Return the (x, y) coordinate for the center point of the cell that contains the specified text.  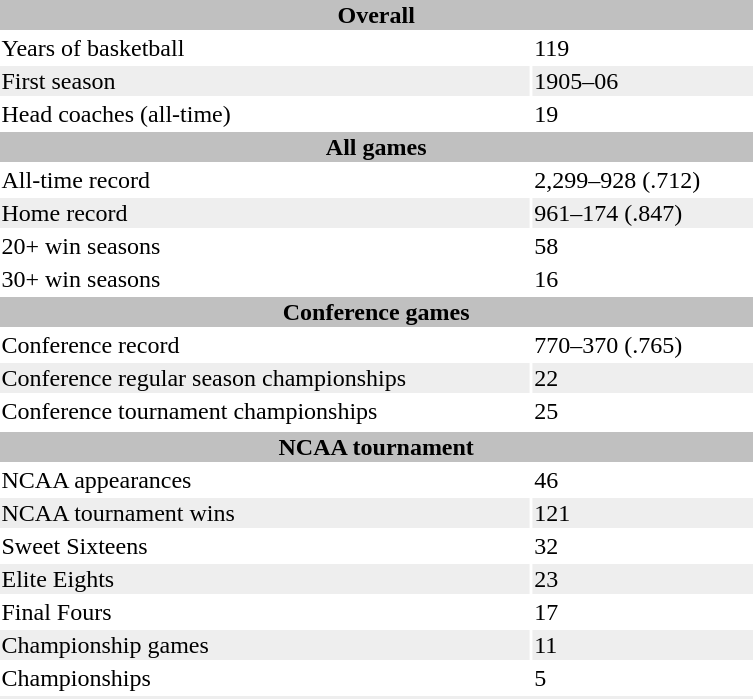
Head coaches (all-time) (265, 114)
961–174 (.847) (643, 213)
46 (643, 480)
NCAA tournament wins (265, 513)
770–370 (.765) (643, 345)
NCAA tournament (376, 447)
2,299–928 (.712) (643, 180)
Years of basketball (265, 48)
First season (265, 81)
119 (643, 48)
121 (643, 513)
Overall (376, 15)
20+ win seasons (265, 246)
19 (643, 114)
Championships (265, 678)
16 (643, 279)
17 (643, 612)
Final Fours (265, 612)
58 (643, 246)
Sweet Sixteens (265, 546)
All games (376, 147)
Conference games (376, 312)
NCAA appearances (265, 480)
Home record (265, 213)
5 (643, 678)
Conference regular season championships (265, 378)
23 (643, 579)
Championship games (265, 645)
Elite Eights (265, 579)
22 (643, 378)
Conference tournament championships (265, 411)
1905–06 (643, 81)
Conference record (265, 345)
11 (643, 645)
30+ win seasons (265, 279)
32 (643, 546)
All-time record (265, 180)
25 (643, 411)
